For the text-containing cell, return its midpoint in [X, Y] coordinate format. 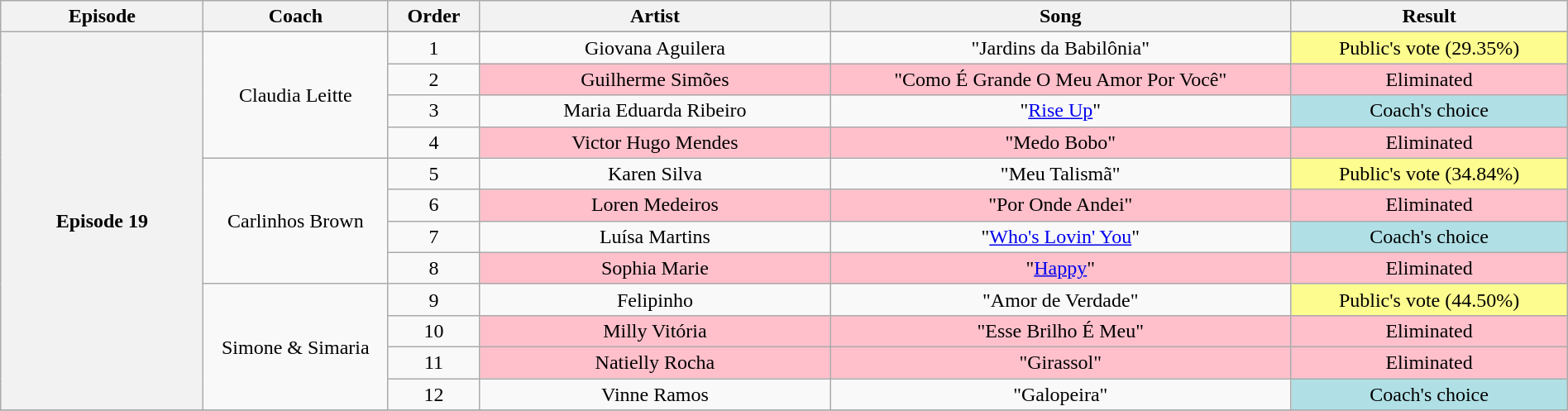
5 [433, 174]
Artist [655, 17]
2 [433, 79]
Coach [296, 17]
Episode [103, 17]
Song [1060, 17]
9 [433, 299]
Luísa Martins [655, 237]
Sophia Marie [655, 268]
Public's vote (44.50%) [1429, 299]
"Meu Talismã" [1060, 174]
Natielly Rocha [655, 362]
Public's vote (34.84%) [1429, 174]
Vinne Ramos [655, 394]
Maria Eduarda Ribeiro [655, 111]
4 [433, 142]
8 [433, 268]
Felipinho [655, 299]
Simone & Simaria [296, 346]
"Who's Lovin' You" [1060, 237]
Order [433, 17]
3 [433, 111]
"Medo Bobo" [1060, 142]
Result [1429, 17]
Milly Vitória [655, 331]
"Amor de Verdade" [1060, 299]
Claudia Leitte [296, 95]
"Rise Up" [1060, 111]
Guilherme Simões [655, 79]
6 [433, 205]
Giovana Aguilera [655, 48]
"Esse Brilho É Meu" [1060, 331]
Carlinhos Brown [296, 221]
"Girassol" [1060, 362]
"Happy" [1060, 268]
"Como É Grande O Meu Amor Por Você" [1060, 79]
11 [433, 362]
10 [433, 331]
"Jardins da Babilônia" [1060, 48]
Public's vote (29.35%) [1429, 48]
"Por Onde Andei" [1060, 205]
"Galopeira" [1060, 394]
7 [433, 237]
Victor Hugo Mendes [655, 142]
Loren Medeiros [655, 205]
1 [433, 48]
12 [433, 394]
Karen Silva [655, 174]
Episode 19 [103, 222]
